For the text-containing cell, return its midpoint in (x, y) coordinate format. 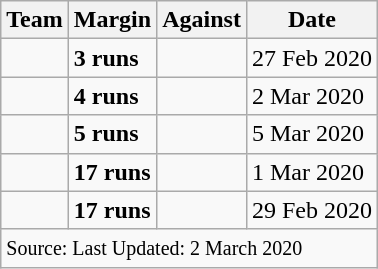
2 Mar 2020 (312, 96)
5 Mar 2020 (312, 134)
Against (202, 20)
Margin (112, 20)
27 Feb 2020 (312, 58)
5 runs (112, 134)
Source: Last Updated: 2 March 2020 (190, 248)
1 Mar 2020 (312, 172)
29 Feb 2020 (312, 210)
3 runs (112, 58)
Date (312, 20)
Team (35, 20)
4 runs (112, 96)
